Capture the cell that displays the provided text and extract its [X, Y] central coordinate. 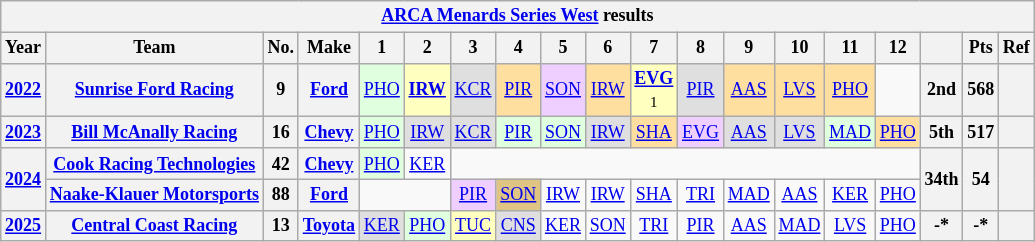
2nd [942, 90]
88 [280, 194]
4 [518, 48]
EVG [701, 132]
2024 [24, 179]
7 [654, 48]
Sunrise Ford Racing [154, 90]
Cook Racing Technologies [154, 164]
TUC [473, 226]
12 [898, 48]
5th [942, 132]
Team [154, 48]
ARCA Menards Series West results [518, 16]
42 [280, 164]
Naake-Klauer Motorsports [154, 194]
34th [942, 179]
11 [850, 48]
10 [800, 48]
54 [981, 179]
5 [564, 48]
Bill McAnally Racing [154, 132]
16 [280, 132]
No. [280, 48]
CNS [518, 226]
2022 [24, 90]
2025 [24, 226]
Year [24, 48]
Central Coast Racing [154, 226]
2023 [24, 132]
3 [473, 48]
8 [701, 48]
1 [382, 48]
568 [981, 90]
2 [427, 48]
Toyota [328, 226]
517 [981, 132]
6 [608, 48]
Ref [1017, 48]
Make [328, 48]
Pts [981, 48]
13 [280, 226]
EVG1 [654, 90]
